Scan for the cell matching the given text and deliver its [x, y] coordinate at center. 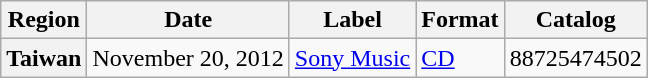
Catalog [576, 20]
Region [44, 20]
Label [352, 20]
88725474502 [576, 58]
November 20, 2012 [188, 58]
CD [460, 58]
Date [188, 20]
Taiwan [44, 58]
Sony Music [352, 58]
Format [460, 20]
